Find where the given text appears and provide that cell's center as (X, Y) coordinate. 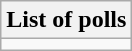
List of polls (66, 20)
